Extract the [X, Y] coordinate from the center of the cell holding the provided text.  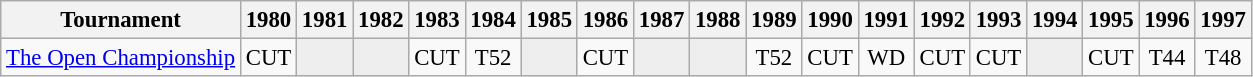
1988 [718, 20]
WD [886, 58]
1987 [661, 20]
1982 [381, 20]
1992 [942, 20]
1981 [325, 20]
1986 [605, 20]
The Open Championship [121, 58]
1989 [774, 20]
1991 [886, 20]
1993 [998, 20]
1997 [1223, 20]
1994 [1055, 20]
T48 [1223, 58]
T44 [1167, 58]
1983 [437, 20]
1984 [493, 20]
Tournament [121, 20]
1980 [268, 20]
1990 [830, 20]
1985 [549, 20]
1996 [1167, 20]
1995 [1111, 20]
